Identify which cell holds the provided text, then report its (X, Y) central coordinate. 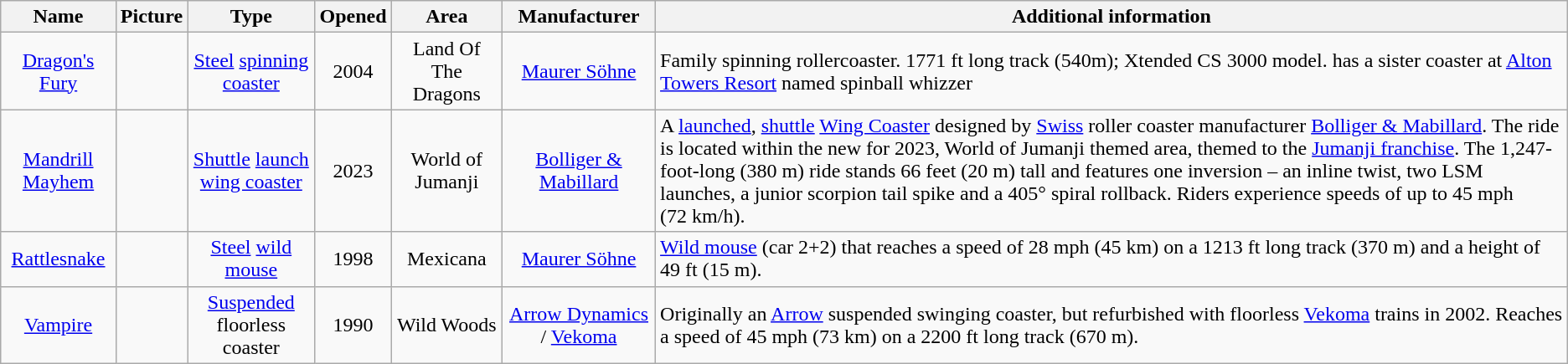
Arrow Dynamics / Vekoma (580, 325)
1990 (353, 325)
Steel wild mouse (251, 259)
Family spinning rollercoaster. 1771 ft long track (540m); Xtended CS 3000 model. has a sister coaster at Alton Towers Resort named spinball whizzer (1112, 71)
Steel spinning coaster (251, 71)
Picture (151, 17)
Mexicana (446, 259)
Mandrill Mayhem (59, 171)
Shuttle launch wing coaster (251, 171)
World of Jumanji (446, 171)
Vampire (59, 325)
Wild mouse (car 2+2) that reaches a speed of 28 mph (45 km) on a 1213 ft long track (370 m) and a height of 49 ft (15 m). (1112, 259)
Land Of The Dragons (446, 71)
1998 (353, 259)
Additional information (1112, 17)
Dragon's Fury (59, 71)
Wild Woods (446, 325)
Area (446, 17)
Name (59, 17)
Manufacturer (580, 17)
Bolliger & Mabillard (580, 171)
Opened (353, 17)
2023 (353, 171)
Type (251, 17)
2004 (353, 71)
Rattlesnake (59, 259)
Suspended floorless coaster (251, 325)
